Identify which cell holds the provided text, then report its [X, Y] central coordinate. 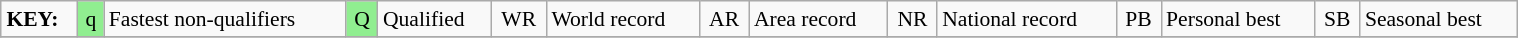
Area record [818, 19]
NR [912, 19]
Seasonal best [1438, 19]
Q [362, 19]
Qualified [434, 19]
SB [1338, 19]
q [91, 19]
Fastest non-qualifiers [225, 19]
National record [1026, 19]
AR [724, 19]
Personal best [1238, 19]
World record [622, 19]
WR [518, 19]
KEY: [40, 19]
PB [1138, 19]
